For the text-containing cell, return its midpoint in (x, y) coordinate format. 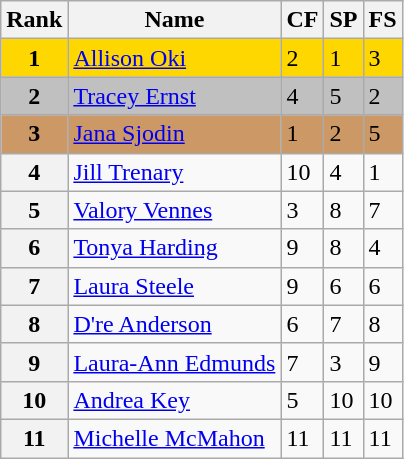
SP (344, 20)
Jill Trenary (174, 172)
Valory Vennes (174, 210)
Andrea Key (174, 400)
Jana Sjodin (174, 134)
CF (302, 20)
FS (382, 20)
D're Anderson (174, 324)
Allison Oki (174, 58)
Laura Steele (174, 286)
Laura-Ann Edmunds (174, 362)
Tracey Ernst (174, 96)
Tonya Harding (174, 248)
Name (174, 20)
Michelle McMahon (174, 438)
Rank (34, 20)
